Output the (X, Y) coordinate of the center of the cell containing the given text.  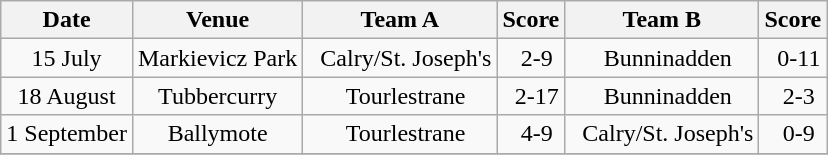
2-9 (531, 58)
1 September (67, 134)
Team A (400, 20)
0-11 (793, 58)
Markievicz Park (217, 58)
0-9 (793, 134)
2-17 (531, 96)
Tubbercurry (217, 96)
15 July (67, 58)
Ballymote (217, 134)
Date (67, 20)
2-3 (793, 96)
4-9 (531, 134)
Team B (662, 20)
Venue (217, 20)
18 August (67, 96)
